Identify which cell holds the provided text, then report its (x, y) central coordinate. 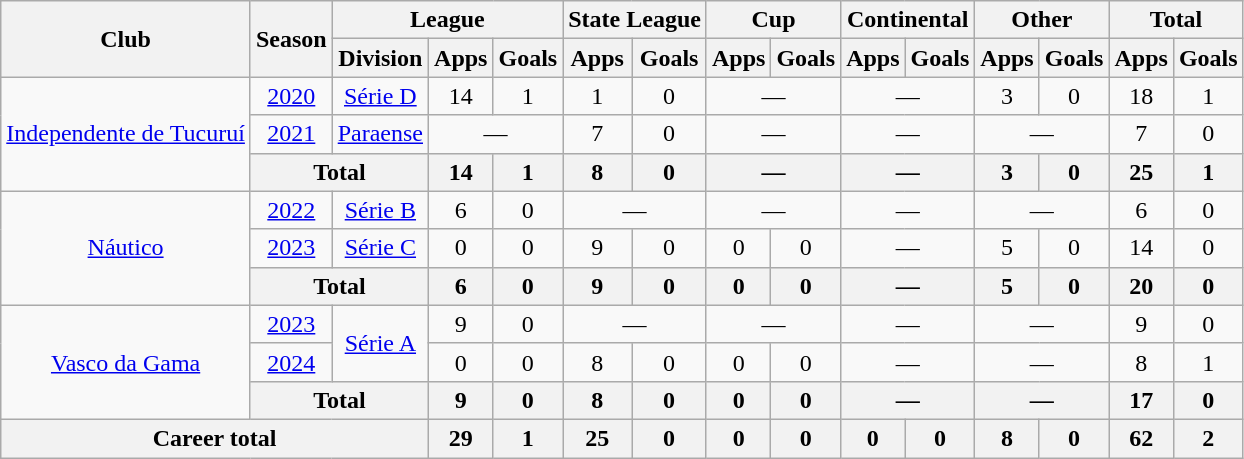
Vasco da Gama (126, 362)
Division (380, 58)
2020 (291, 96)
62 (1141, 438)
Club (126, 39)
Cup (773, 20)
Série D (380, 96)
18 (1141, 96)
Independente de Tucuruí (126, 134)
Continental (908, 20)
State League (635, 20)
20 (1141, 286)
Série A (380, 343)
Náutico (126, 248)
Série B (380, 210)
League (448, 20)
Season (291, 39)
29 (461, 438)
Other (1042, 20)
2024 (291, 362)
Série C (380, 248)
17 (1141, 400)
Paraense (380, 134)
2022 (291, 210)
Career total (215, 438)
2 (1208, 438)
2021 (291, 134)
